Return the [x, y] coordinate for the center point of the cell that contains the specified text.  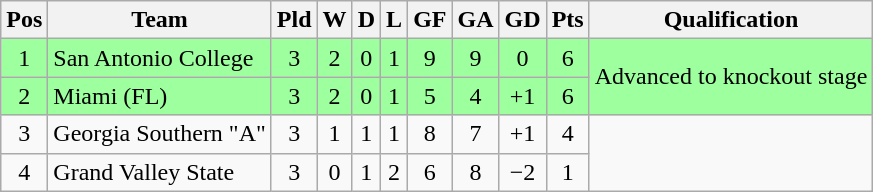
Miami (FL) [160, 96]
GD [522, 20]
Pos [24, 20]
−2 [522, 172]
Qualification [731, 20]
Advanced to knockout stage [731, 77]
GF [430, 20]
W [334, 20]
Grand Valley State [160, 172]
Pts [568, 20]
Pld [294, 20]
San Antonio College [160, 58]
7 [476, 134]
5 [430, 96]
GA [476, 20]
D [366, 20]
Georgia Southern "A" [160, 134]
Team [160, 20]
L [394, 20]
